Find where the given text appears and provide that cell's center as [x, y] coordinate. 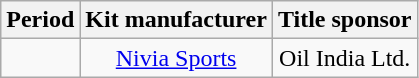
Kit manufacturer [176, 20]
Oil India Ltd. [344, 58]
Title sponsor [344, 20]
Nivia Sports [176, 58]
Period [40, 20]
